Find where the given text appears and provide that cell's center as [X, Y] coordinate. 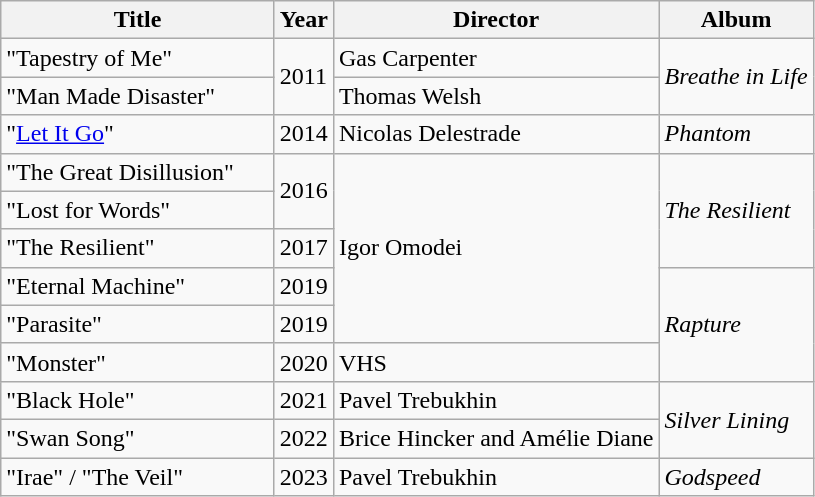
"Tapestry of Me" [138, 58]
Nicolas Delestrade [496, 134]
2022 [304, 438]
Breathe in Life [736, 77]
"Let It Go" [138, 134]
Thomas Welsh [496, 96]
2017 [304, 248]
2014 [304, 134]
2023 [304, 477]
"Eternal Machine" [138, 286]
Brice Hincker and Amélie Diane [496, 438]
Director [496, 20]
Silver Lining [736, 419]
2016 [304, 191]
Year [304, 20]
2021 [304, 400]
Godspeed [736, 477]
"The Great Disillusion" [138, 172]
"Irae" / "The Veil" [138, 477]
Title [138, 20]
"The Resilient" [138, 248]
"Swan Song" [138, 438]
2011 [304, 77]
"Lost for Words" [138, 210]
Album [736, 20]
2020 [304, 362]
"Black Hole" [138, 400]
Igor Omodei [496, 248]
Gas Carpenter [496, 58]
"Parasite" [138, 324]
Phantom [736, 134]
Rapture [736, 324]
"Monster" [138, 362]
The Resilient [736, 210]
VHS [496, 362]
"Man Made Disaster" [138, 96]
